Provide the (x, y) coordinate of the cell's center where the given text is located.  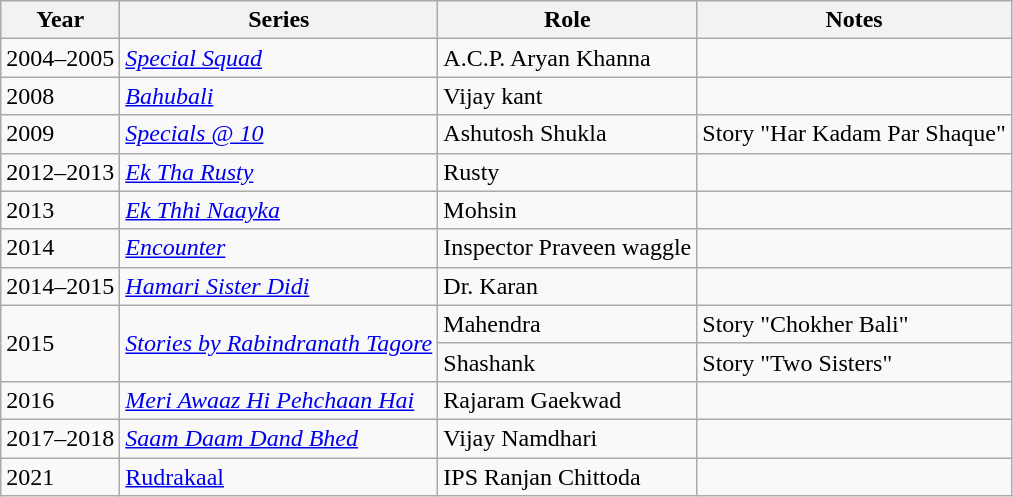
Shashank (568, 362)
Notes (854, 20)
Specials @ 10 (279, 134)
Vijay Namdhari (568, 438)
IPS Ranjan Chittoda (568, 477)
2009 (60, 134)
Special Squad (279, 58)
Mahendra (568, 324)
2004–2005 (60, 58)
2017–2018 (60, 438)
Ashutosh Shukla (568, 134)
Ek Tha Rusty (279, 172)
Rudrakaal (279, 477)
Encounter (279, 248)
Mohsin (568, 210)
Year (60, 20)
Bahubali (279, 96)
Rajaram Gaekwad (568, 400)
Vijay kant (568, 96)
Meri Awaaz Hi Pehchaan Hai (279, 400)
2016 (60, 400)
Saam Daam Dand Bhed (279, 438)
2012–2013 (60, 172)
2014–2015 (60, 286)
Inspector Praveen waggle (568, 248)
Rusty (568, 172)
Story "Har Kadam Par Shaque" (854, 134)
Hamari Sister Didi (279, 286)
2008 (60, 96)
2014 (60, 248)
Dr. Karan (568, 286)
Ek Thhi Naayka (279, 210)
Story "Two Sisters" (854, 362)
A.C.P. Aryan Khanna (568, 58)
2013 (60, 210)
2021 (60, 477)
Series (279, 20)
Stories by Rabindranath Tagore (279, 343)
Story "Chokher Bali" (854, 324)
Role (568, 20)
2015 (60, 343)
